Find where the given text appears and provide that cell's center as [X, Y] coordinate. 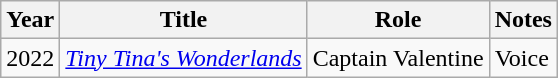
Notes [523, 20]
Captain Valentine [398, 58]
2022 [30, 58]
Role [398, 20]
Voice [523, 58]
Year [30, 20]
Title [184, 20]
Tiny Tina's Wonderlands [184, 58]
